From the cell containing the given text, extract its center point as (x, y) coordinate. 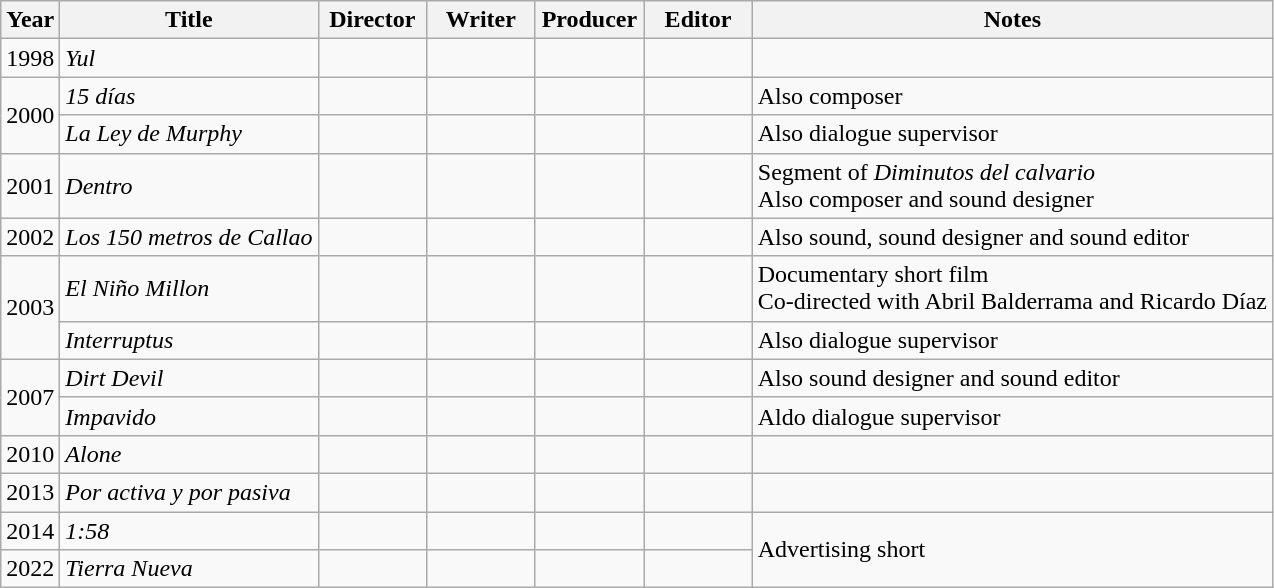
1998 (30, 58)
Also sound, sound designer and sound editor (1012, 237)
Interruptus (189, 340)
Year (30, 20)
Title (189, 20)
Dentro (189, 186)
Alone (189, 454)
Tierra Nueva (189, 569)
2013 (30, 492)
Por activa y por pasiva (189, 492)
15 días (189, 96)
Also sound designer and sound editor (1012, 378)
2000 (30, 115)
1:58 (189, 531)
2002 (30, 237)
Segment of Diminutos del calvarioAlso composer and sound designer (1012, 186)
2007 (30, 397)
2010 (30, 454)
2001 (30, 186)
Documentary short filmCo-directed with Abril Balderrama and Ricardo Díaz (1012, 288)
Notes (1012, 20)
Director (372, 20)
Also composer (1012, 96)
Los 150 metros de Callao (189, 237)
2022 (30, 569)
2014 (30, 531)
2003 (30, 308)
Writer (482, 20)
Advertising short (1012, 550)
Aldo dialogue supervisor (1012, 416)
Editor (698, 20)
Producer (590, 20)
Impavido (189, 416)
La Ley de Murphy (189, 134)
Yul (189, 58)
Dirt Devil (189, 378)
El Niño Millon (189, 288)
